Locate the cell with the specified text and output its [X, Y] center coordinate. 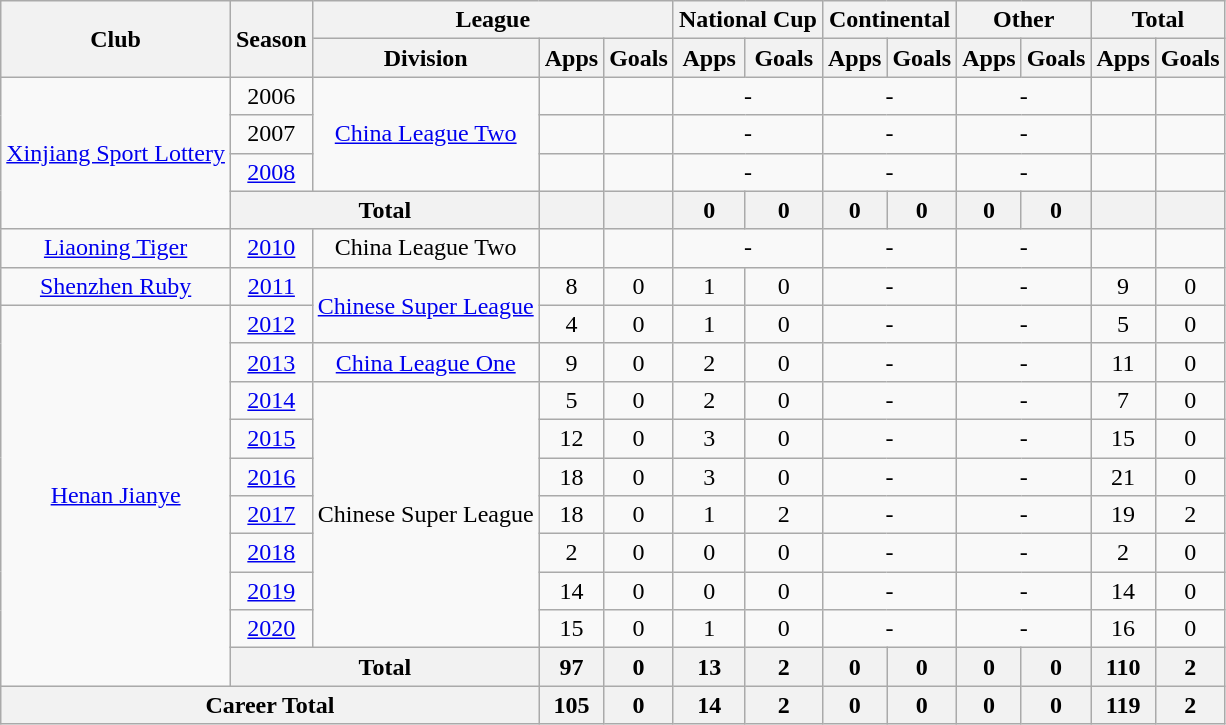
2018 [271, 553]
National Cup [748, 20]
Career Total [270, 705]
China League One [426, 362]
7 [1123, 400]
4 [571, 324]
2019 [271, 591]
2017 [271, 515]
Division [426, 58]
97 [571, 667]
19 [1123, 515]
11 [1123, 362]
2014 [271, 400]
Continental [889, 20]
2012 [271, 324]
Xinjiang Sport Lottery [116, 153]
League [492, 20]
2008 [271, 172]
Shenzhen Ruby [116, 286]
Other [1024, 20]
2015 [271, 438]
110 [1123, 667]
2007 [271, 134]
16 [1123, 629]
2013 [271, 362]
Season [271, 39]
21 [1123, 477]
13 [709, 667]
12 [571, 438]
2006 [271, 96]
119 [1123, 705]
2016 [271, 477]
Club [116, 39]
Henan Jianye [116, 496]
2010 [271, 248]
2020 [271, 629]
Liaoning Tiger [116, 248]
105 [571, 705]
2011 [271, 286]
8 [571, 286]
